Extract the (x, y) coordinate from the center of the cell holding the provided text.  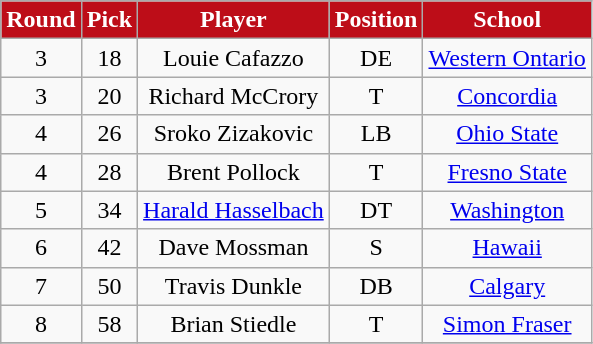
Washington (507, 210)
42 (109, 248)
Player (234, 20)
LB (376, 134)
Dave Mossman (234, 248)
DE (376, 58)
34 (109, 210)
Pick (109, 20)
26 (109, 134)
7 (41, 286)
5 (41, 210)
Simon Fraser (507, 324)
Fresno State (507, 172)
Sroko Zizakovic (234, 134)
Richard McCrory (234, 96)
S (376, 248)
Calgary (507, 286)
Round (41, 20)
20 (109, 96)
Louie Cafazzo (234, 58)
Concordia (507, 96)
18 (109, 58)
Brent Pollock (234, 172)
58 (109, 324)
School (507, 20)
Western Ontario (507, 58)
DT (376, 210)
Harald Hasselbach (234, 210)
50 (109, 286)
Hawaii (507, 248)
Position (376, 20)
Brian Stiedle (234, 324)
Ohio State (507, 134)
DB (376, 286)
8 (41, 324)
6 (41, 248)
28 (109, 172)
Travis Dunkle (234, 286)
